Return [x, y] of the center of cell containing provided text 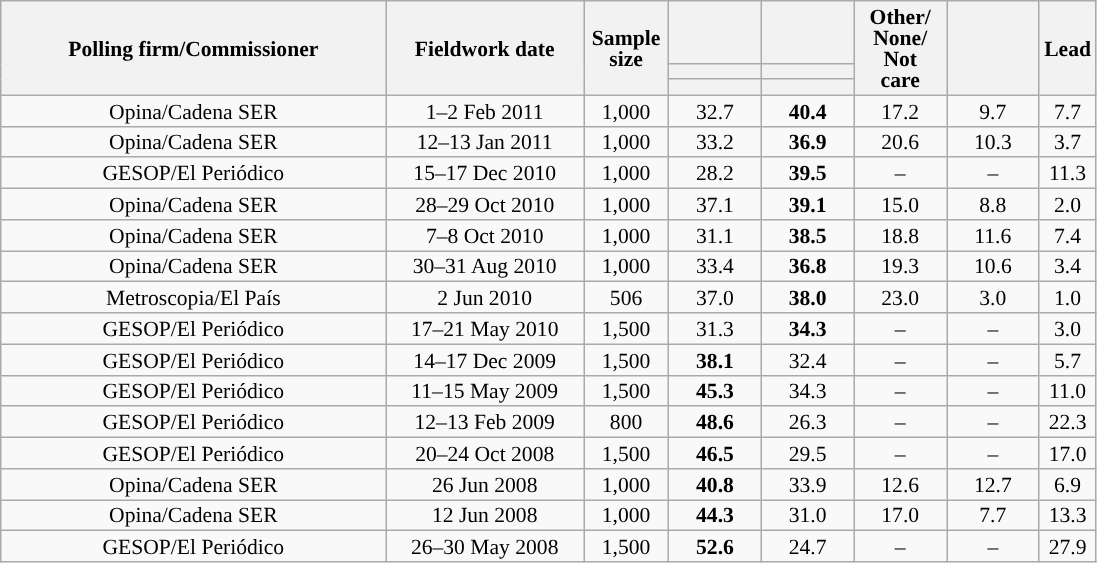
Polling firm/Commissioner [194, 48]
28.2 [716, 174]
13.3 [1068, 516]
12–13 Feb 2009 [485, 422]
12–13 Jan 2011 [485, 142]
32.4 [808, 360]
8.8 [992, 204]
3.4 [1068, 266]
38.1 [716, 360]
14–17 Dec 2009 [485, 360]
44.3 [716, 516]
11–15 May 2009 [485, 390]
3.7 [1068, 142]
5.7 [1068, 360]
48.6 [716, 422]
40.4 [808, 110]
15–17 Dec 2010 [485, 174]
18.8 [900, 236]
12 Jun 2008 [485, 516]
17.2 [900, 110]
31.3 [716, 328]
15.0 [900, 204]
27.9 [1068, 546]
800 [626, 422]
22.3 [1068, 422]
39.1 [808, 204]
506 [626, 298]
33.2 [716, 142]
11.6 [992, 236]
2.0 [1068, 204]
20.6 [900, 142]
7–8 Oct 2010 [485, 236]
12.6 [900, 484]
31.0 [808, 516]
30–31 Aug 2010 [485, 266]
36.9 [808, 142]
19.3 [900, 266]
11.0 [1068, 390]
1–2 Feb 2011 [485, 110]
Other/None/Notcare [900, 48]
37.0 [716, 298]
17–21 May 2010 [485, 328]
26 Jun 2008 [485, 484]
31.1 [716, 236]
33.9 [808, 484]
9.7 [992, 110]
11.3 [1068, 174]
46.5 [716, 454]
7.4 [1068, 236]
10.3 [992, 142]
38.5 [808, 236]
26.3 [808, 422]
20–24 Oct 2008 [485, 454]
Metroscopia/El País [194, 298]
12.7 [992, 484]
6.9 [1068, 484]
24.7 [808, 546]
29.5 [808, 454]
Fieldwork date [485, 48]
40.8 [716, 484]
36.8 [808, 266]
1.0 [1068, 298]
2 Jun 2010 [485, 298]
10.6 [992, 266]
32.7 [716, 110]
39.5 [808, 174]
Sample size [626, 48]
45.3 [716, 390]
33.4 [716, 266]
28–29 Oct 2010 [485, 204]
23.0 [900, 298]
26–30 May 2008 [485, 546]
37.1 [716, 204]
Lead [1068, 48]
38.0 [808, 298]
52.6 [716, 546]
